Provide the [X, Y] coordinate of the cell's center where the given text is located.  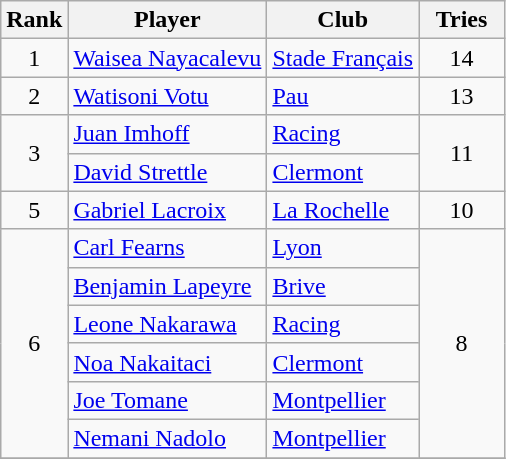
Nemani Nadolo [168, 438]
Watisoni Votu [168, 96]
6 [34, 343]
Waisea Nayacalevu [168, 58]
1 [34, 58]
Club [343, 20]
Brive [343, 286]
8 [462, 343]
La Rochelle [343, 210]
Juan Imhoff [168, 134]
3 [34, 153]
14 [462, 58]
13 [462, 96]
5 [34, 210]
Stade Français [343, 58]
Gabriel Lacroix [168, 210]
Tries [462, 20]
Benjamin Lapeyre [168, 286]
Pau [343, 96]
David Strettle [168, 172]
Lyon [343, 248]
Rank [34, 20]
Noa Nakaitaci [168, 362]
11 [462, 153]
Joe Tomane [168, 400]
2 [34, 96]
Leone Nakarawa [168, 324]
Carl Fearns [168, 248]
10 [462, 210]
Player [168, 20]
